Search for the cell housing the specified text and yield its (X, Y) center coordinate. 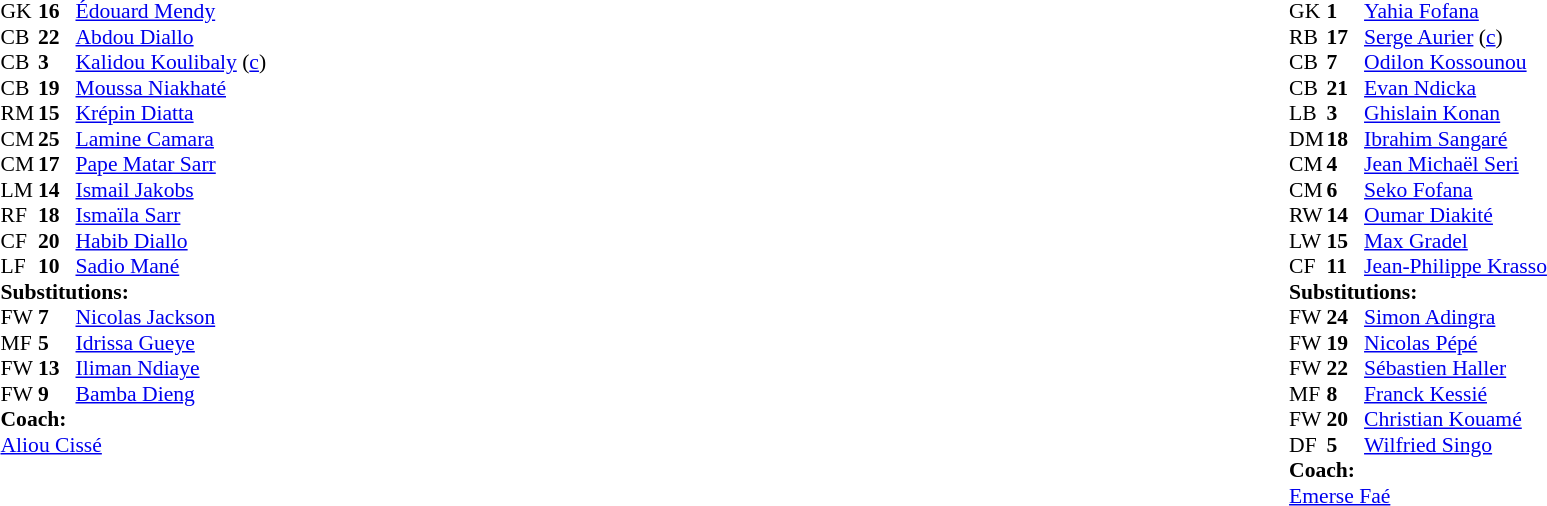
11 (1346, 267)
10 (57, 267)
DF (1308, 445)
Moussa Niakhaté (172, 88)
Sébastien Haller (1456, 369)
Aliou Cissé (133, 445)
Evan Ndicka (1456, 88)
9 (57, 394)
Sadio Mané (172, 267)
Jean Michaël Seri (1456, 165)
RF (19, 215)
Wilfried Singo (1456, 445)
LM (19, 190)
21 (1346, 88)
Habib Diallo (172, 241)
Kalidou Koulibaly (c) (172, 63)
Pape Matar Sarr (172, 165)
Jean-Philippe Krasso (1456, 267)
Simon Adingra (1456, 317)
Ismail Jakobs (172, 190)
Ismaïla Sarr (172, 215)
Abdou Diallo (172, 37)
24 (1346, 317)
LB (1308, 113)
25 (57, 139)
DM (1308, 139)
Nicolas Jackson (172, 317)
Seko Fofana (1456, 190)
Idrissa Gueye (172, 343)
RW (1308, 215)
RB (1308, 37)
Max Gradel (1456, 241)
13 (57, 369)
Krépin Diatta (172, 113)
Lamine Camara (172, 139)
Ghislain Konan (1456, 113)
Odilon Kossounou (1456, 63)
Christian Kouamé (1456, 419)
6 (1346, 190)
Oumar Diakité (1456, 215)
LW (1308, 241)
4 (1346, 165)
Ibrahim Sangaré (1456, 139)
Iliman Ndiaye (172, 369)
Bamba Dieng (172, 394)
8 (1346, 394)
LF (19, 267)
Franck Kessié (1456, 394)
Nicolas Pépé (1456, 343)
RM (19, 113)
Serge Aurier (c) (1456, 37)
